Scan for the cell matching the given text and deliver its (x, y) coordinate at center. 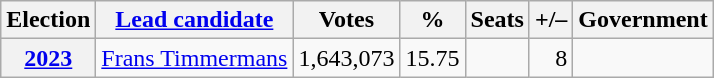
2023 (48, 58)
Lead candidate (194, 20)
+/– (550, 20)
15.75 (432, 58)
1,643,073 (346, 58)
Election (48, 20)
Government (643, 20)
% (432, 20)
Frans Timmermans (194, 58)
8 (550, 58)
Seats (497, 20)
Votes (346, 20)
